Provide the (x, y) coordinate of the cell's center where the given text is located.  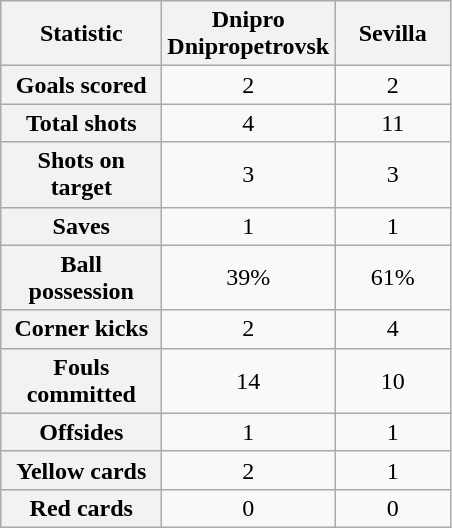
Yellow cards (82, 470)
61% (393, 278)
Statistic (82, 34)
14 (248, 380)
Corner kicks (82, 329)
Shots on target (82, 174)
39% (248, 278)
Offsides (82, 432)
Goals scored (82, 85)
Fouls committed (82, 380)
Saves (82, 226)
Dnipro Dnipropetrovsk (248, 34)
Ball possession (82, 278)
Total shots (82, 123)
Sevilla (393, 34)
Red cards (82, 508)
10 (393, 380)
11 (393, 123)
